Scan for the cell matching the given text and deliver its (x, y) coordinate at center. 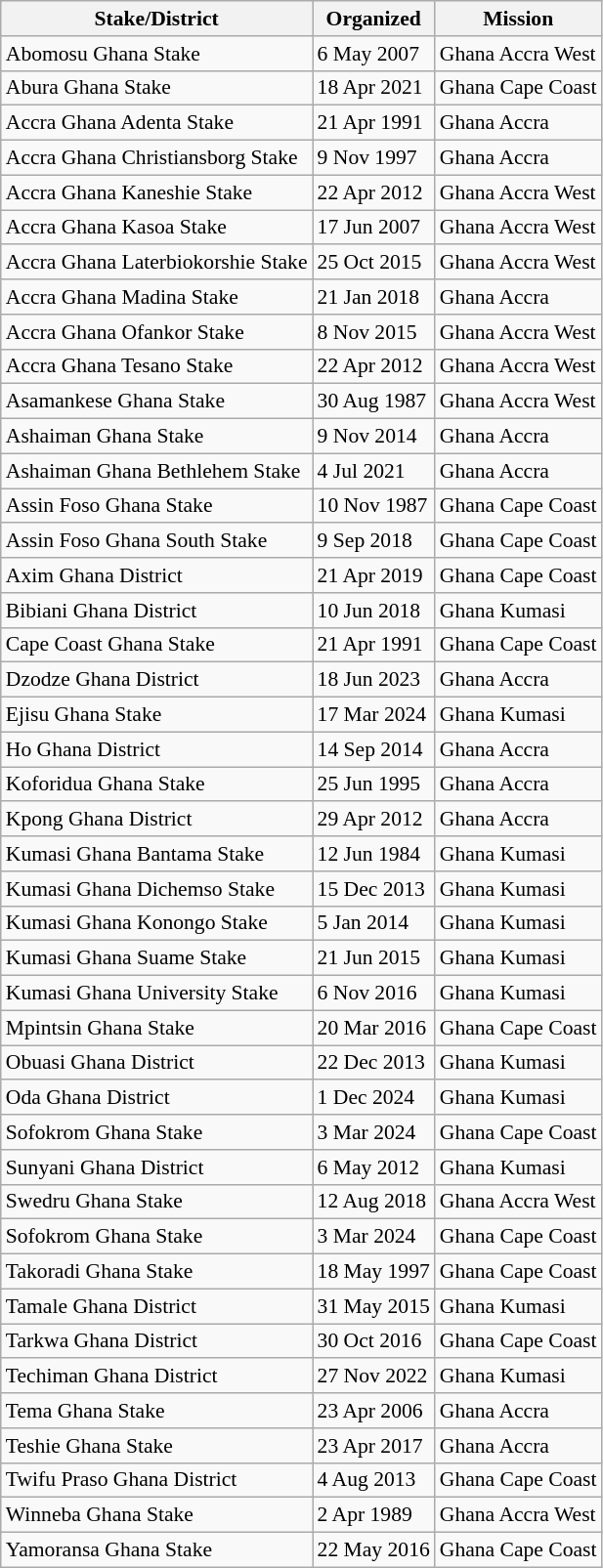
17 Jun 2007 (373, 228)
14 Sep 2014 (373, 749)
10 Nov 1987 (373, 506)
4 Jul 2021 (373, 471)
Ashaiman Ghana Bethlehem Stake (156, 471)
23 Apr 2006 (373, 1411)
Assin Foso Ghana South Stake (156, 541)
Axim Ghana District (156, 575)
4 Aug 2013 (373, 1480)
18 Jun 2023 (373, 680)
Tarkwa Ghana District (156, 1341)
Ashaiman Ghana Stake (156, 437)
22 May 2016 (373, 1550)
Yamoransa Ghana Stake (156, 1550)
10 Jun 2018 (373, 611)
Twifu Praso Ghana District (156, 1480)
Obuasi Ghana District (156, 1063)
Bibiani Ghana District (156, 611)
Assin Foso Ghana Stake (156, 506)
22 Dec 2013 (373, 1063)
Ejisu Ghana Stake (156, 715)
18 May 1997 (373, 1272)
20 Mar 2016 (373, 1028)
Kumasi Ghana Dichemso Stake (156, 889)
27 Nov 2022 (373, 1377)
Kumasi Ghana Suame Stake (156, 958)
21 Jun 2015 (373, 958)
25 Jun 1995 (373, 784)
Accra Ghana Kaneshie Stake (156, 192)
Abura Ghana Stake (156, 88)
Sunyani Ghana District (156, 1167)
Kpong Ghana District (156, 820)
Cape Coast Ghana Stake (156, 645)
Accra Ghana Ofankor Stake (156, 332)
30 Oct 2016 (373, 1341)
Techiman Ghana District (156, 1377)
Dzodze Ghana District (156, 680)
8 Nov 2015 (373, 332)
9 Nov 1997 (373, 158)
Organized (373, 19)
Tema Ghana Stake (156, 1411)
5 Jan 2014 (373, 923)
31 May 2015 (373, 1306)
9 Sep 2018 (373, 541)
Asamankese Ghana Stake (156, 402)
Winneba Ghana Stake (156, 1515)
Ho Ghana District (156, 749)
6 May 2012 (373, 1167)
2 Apr 1989 (373, 1515)
9 Nov 2014 (373, 437)
Kumasi Ghana Bantama Stake (156, 854)
Accra Ghana Laterbiokorshie Stake (156, 263)
Swedru Ghana Stake (156, 1202)
Accra Ghana Kasoa Stake (156, 228)
23 Apr 2017 (373, 1446)
Takoradi Ghana Stake (156, 1272)
Stake/District (156, 19)
Kumasi Ghana Konongo Stake (156, 923)
Accra Ghana Adenta Stake (156, 123)
15 Dec 2013 (373, 889)
6 Nov 2016 (373, 994)
25 Oct 2015 (373, 263)
Accra Ghana Madina Stake (156, 297)
6 May 2007 (373, 54)
Oda Ghana District (156, 1098)
Kumasi Ghana University Stake (156, 994)
21 Apr 2019 (373, 575)
Accra Ghana Christiansborg Stake (156, 158)
30 Aug 1987 (373, 402)
Mission (518, 19)
18 Apr 2021 (373, 88)
1 Dec 2024 (373, 1098)
Mpintsin Ghana Stake (156, 1028)
29 Apr 2012 (373, 820)
21 Jan 2018 (373, 297)
17 Mar 2024 (373, 715)
Teshie Ghana Stake (156, 1446)
Abomosu Ghana Stake (156, 54)
12 Aug 2018 (373, 1202)
12 Jun 1984 (373, 854)
Accra Ghana Tesano Stake (156, 366)
Koforidua Ghana Stake (156, 784)
Tamale Ghana District (156, 1306)
